For the text-containing cell, return its midpoint in (X, Y) coordinate format. 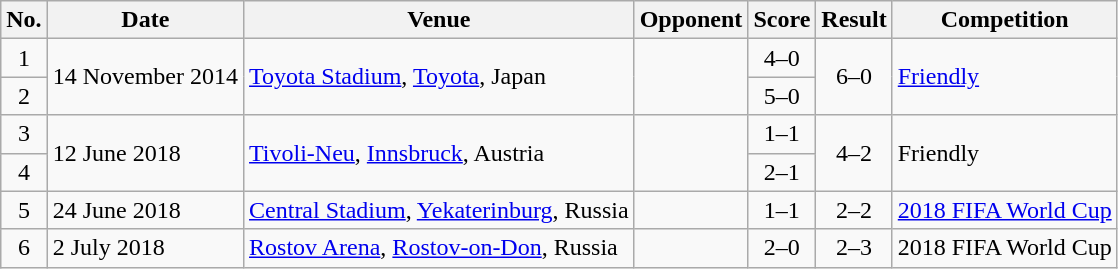
Date (145, 20)
Score (782, 20)
6 (24, 248)
12 June 2018 (145, 153)
2–2 (854, 210)
5–0 (782, 96)
1 (24, 58)
Toyota Stadium, Toyota, Japan (440, 77)
Central Stadium, Yekaterinburg, Russia (440, 210)
Rostov Arena, Rostov-on-Don, Russia (440, 248)
2 July 2018 (145, 248)
2–0 (782, 248)
2–3 (854, 248)
14 November 2014 (145, 77)
Opponent (691, 20)
3 (24, 134)
4 (24, 172)
2–1 (782, 172)
Tivoli-Neu, Innsbruck, Austria (440, 153)
6–0 (854, 77)
Result (854, 20)
No. (24, 20)
4–0 (782, 58)
5 (24, 210)
Venue (440, 20)
4–2 (854, 153)
Competition (1004, 20)
24 June 2018 (145, 210)
2 (24, 96)
